Return (x, y) of the center of cell containing provided text 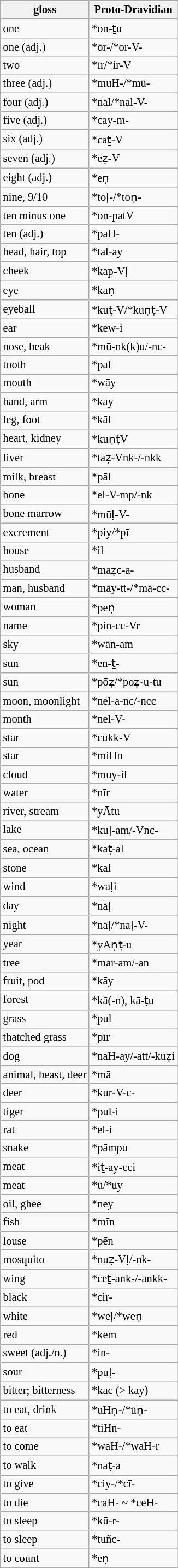
*maẓc-a- (133, 569)
forest (45, 1000)
river, stream (45, 811)
ten (adj.) (45, 234)
four (adj.) (45, 102)
heart, kidney (45, 438)
*en-ṯ- (133, 663)
hand, arm (45, 401)
night (45, 925)
*māy-tt-/*mā-cc- (133, 588)
milk, breast (45, 477)
*kac (> kay) (133, 1391)
*mar-am/-an (133, 963)
five (adj.) (45, 121)
to walk (45, 1465)
fruit, pod (45, 981)
*tiHn- (133, 1428)
oil, ghee (45, 1204)
nose, beak (45, 346)
*ceṯ-ank-/-ankk- (133, 1278)
*il (133, 551)
bone (45, 495)
*muy-il (133, 774)
*kew-i (133, 328)
deer (45, 1093)
*ney (133, 1204)
*taẓ-Vnk-/-nkk (133, 458)
*wāy (133, 383)
two (45, 65)
man, husband (45, 588)
to give (45, 1484)
fish (45, 1222)
*mūḷ-V- (133, 514)
black (45, 1297)
moon, moonlight (45, 701)
rat (45, 1130)
liver (45, 458)
wing (45, 1278)
Proto-Dravidian (133, 9)
*kuḷ-am/-Vnc- (133, 830)
*caṯ-V (133, 139)
*nāḷ/*naḷ-V- (133, 925)
*kū-r- (133, 1521)
*on-ṯu (133, 28)
three (adj.) (45, 83)
*kaṭ-al (133, 849)
ear (45, 328)
eight (adj.) (45, 178)
*nuẓ-Vḷ/-nk- (133, 1259)
*īr/*ir-V (133, 65)
*mīn (133, 1222)
*el-V-mp/-nk (133, 495)
bone marrow (45, 514)
*puḷ- (133, 1372)
one (45, 28)
*waH-/*waH-r (133, 1446)
*kāy (133, 981)
*muH-/*mū- (133, 83)
*peṇ (133, 606)
louse (45, 1241)
cloud (45, 774)
*mū-nk(k)u/-nc- (133, 346)
*el-i (133, 1130)
ten minus one (45, 215)
woman (45, 606)
*nīr (133, 792)
*naṭ-a (133, 1465)
dog (45, 1056)
mouth (45, 383)
*tuñc- (133, 1539)
to come (45, 1446)
seven (adj.) (45, 158)
*kāl (133, 420)
to eat (45, 1428)
sweet (adj./n.) (45, 1353)
white (45, 1315)
sky (45, 644)
red (45, 1335)
sea, ocean (45, 849)
nine, 9/10 (45, 196)
thatched grass (45, 1037)
lake (45, 830)
name (45, 626)
*pul (133, 1019)
*eẓ-V (133, 158)
*piy/*pī (133, 532)
*pōẓ/*poẓ-u-tu (133, 682)
*mā (133, 1074)
*cay-m- (133, 121)
*pin-cc-Vr (133, 626)
*cukk-V (133, 737)
*wān-am (133, 644)
cheek (45, 271)
*pāmpu (133, 1148)
grass (45, 1019)
mosquito (45, 1259)
*miHn (133, 756)
*waḷi (133, 887)
leg, foot (45, 420)
tooth (45, 365)
husband (45, 569)
*naH-ay/-att/-kuẓi (133, 1056)
*cir- (133, 1297)
one (adj.) (45, 47)
tree (45, 963)
*nāḷ (133, 905)
water (45, 792)
*kur-V-c- (133, 1093)
animal, beast, deer (45, 1074)
six (adj.) (45, 139)
house (45, 551)
year (45, 944)
*nāl/*nal-V- (133, 102)
*pal (133, 365)
*pīr (133, 1037)
eyeball (45, 309)
*toḷ-/*toṇ- (133, 196)
*ū/*uy (133, 1186)
*kay (133, 401)
*caH- ~ *ceH- (133, 1503)
*pāl (133, 477)
*nel-V- (133, 719)
*on-patV (133, 215)
*paH- (133, 234)
*ciy-/*cī- (133, 1484)
stone (45, 868)
month (45, 719)
snake (45, 1148)
*kal (133, 868)
*uHṇ-/*ūṇ- (133, 1409)
eye (45, 290)
*tal-ay (133, 252)
*yAṇṭ-u (133, 944)
*kā(-n), kā-ṭu (133, 1000)
to eat, drink (45, 1409)
*kuṇṭV (133, 438)
*weḷ/*weṇ (133, 1315)
bitter; bitterness (45, 1391)
*yĀtu (133, 811)
*ōr-/*or-V- (133, 47)
*kap-Vḷ (133, 271)
excrement (45, 532)
head, hair, top (45, 252)
wind (45, 887)
*pēn (133, 1241)
*pul-i (133, 1112)
tiger (45, 1112)
*kaṇ (133, 290)
*in- (133, 1353)
to count (45, 1558)
gloss (45, 9)
*iṯ-ay-cci (133, 1167)
to die (45, 1503)
*nel-a-nc/-ncc (133, 701)
day (45, 905)
*kem (133, 1335)
*kuṭ-V/*kuṇṭ-V (133, 309)
sour (45, 1372)
